Return the (x, y) coordinate for the center point of the cell that contains the specified text.  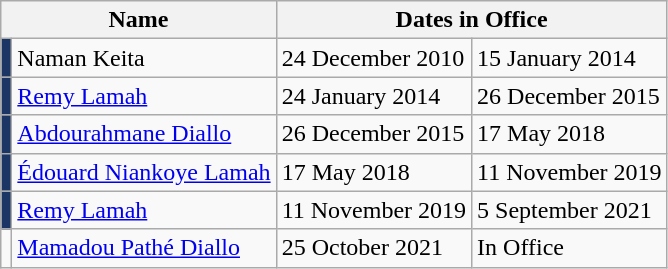
Abdourahmane Diallo (144, 134)
24 January 2014 (374, 96)
24 December 2010 (374, 58)
Naman Keita (144, 58)
Édouard Niankoye Lamah (144, 172)
5 September 2021 (570, 210)
25 October 2021 (374, 248)
15 January 2014 (570, 58)
In Office (570, 248)
Mamadou Pathé Diallo (144, 248)
Name (138, 20)
Dates in Office (472, 20)
